Find where the given text appears and provide that cell's center as [x, y] coordinate. 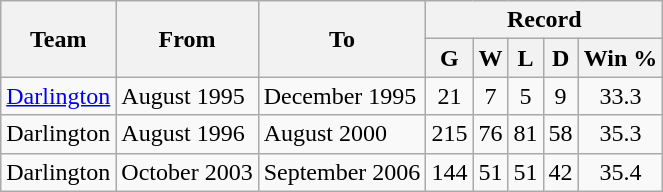
9 [560, 96]
August 2000 [342, 134]
7 [490, 96]
Win % [620, 58]
42 [560, 172]
D [560, 58]
76 [490, 134]
58 [560, 134]
21 [450, 96]
81 [526, 134]
August 1996 [187, 134]
215 [450, 134]
September 2006 [342, 172]
August 1995 [187, 96]
December 1995 [342, 96]
5 [526, 96]
33.3 [620, 96]
W [490, 58]
Team [58, 39]
G [450, 58]
October 2003 [187, 172]
35.4 [620, 172]
144 [450, 172]
To [342, 39]
35.3 [620, 134]
L [526, 58]
Record [544, 20]
From [187, 39]
